Detect which cell encompasses the target text, then output its (X, Y) center coordinate. 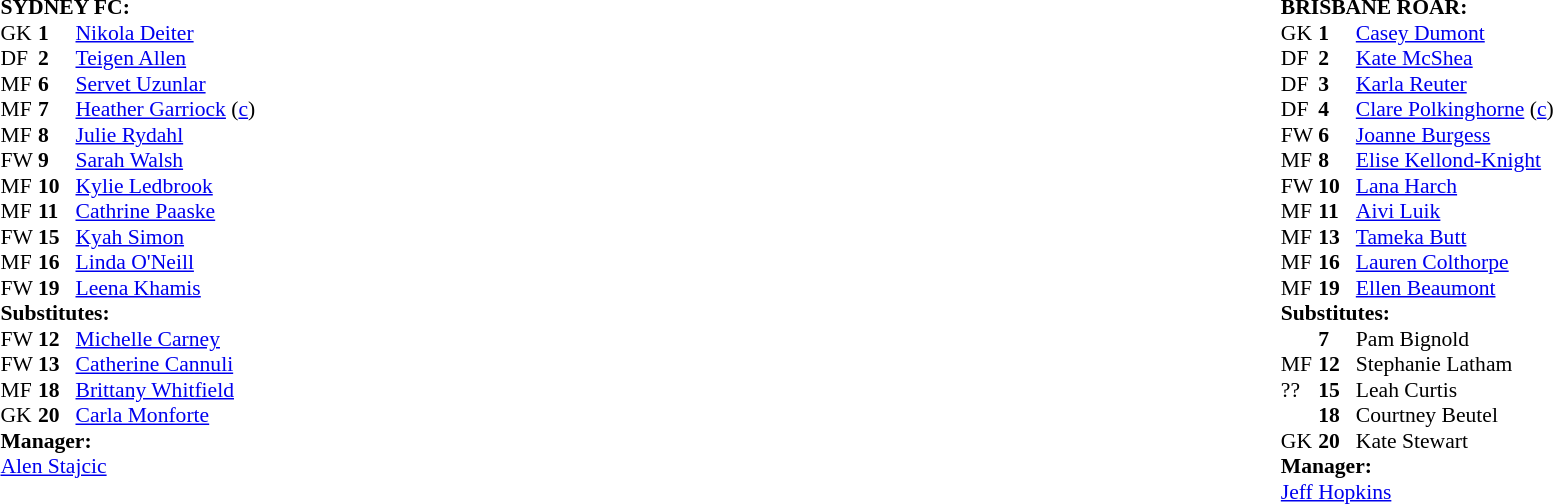
Brittany Whitfield (166, 390)
3 (1337, 84)
Catherine Cannuli (166, 365)
Linda O'Neill (166, 263)
Cathrine Paaske (166, 211)
Julie Rydahl (166, 135)
?? (1300, 390)
Kyah Simon (166, 237)
Manager: (128, 441)
Alen Stajcic (128, 467)
Kylie Ledbrook (166, 186)
Substitutes: (128, 313)
Servet Uzunlar (166, 84)
Carla Monforte (166, 415)
Teigen Allen (166, 59)
Leena Khamis (166, 288)
4 (1337, 109)
Heather Garriock (c) (166, 109)
Michelle Carney (166, 339)
Nikola Deiter (166, 33)
Sarah Walsh (166, 161)
9 (57, 161)
